Identify which cell holds the provided text, then report its (X, Y) central coordinate. 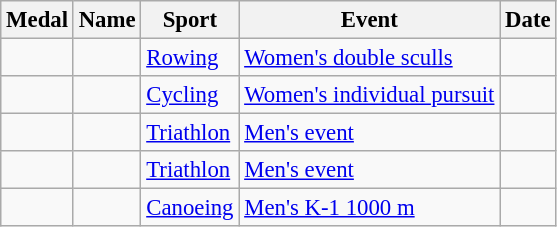
Women's double sculls (370, 58)
Event (370, 20)
Sport (190, 20)
Cycling (190, 95)
Name (107, 20)
Medal (38, 20)
Women's individual pursuit (370, 95)
Date (528, 20)
Rowing (190, 58)
Canoeing (190, 208)
Men's K-1 1000 m (370, 208)
